Capture the cell that displays the provided text and extract its [x, y] central coordinate. 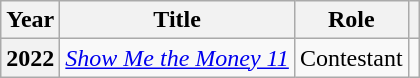
Contestant [351, 58]
Title [178, 20]
Show Me the Money 11 [178, 58]
Year [30, 20]
2022 [30, 58]
Role [351, 20]
